Scan for the cell matching the given text and deliver its [x, y] coordinate at center. 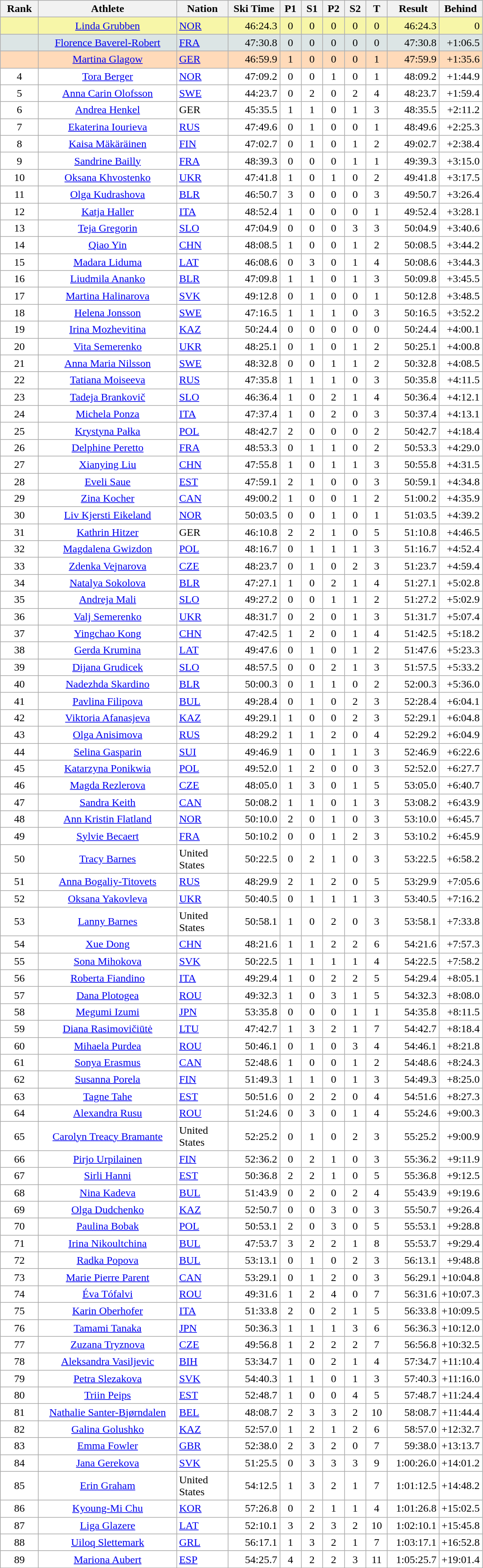
52:00.3 [413, 684]
1:03:17.1 [413, 1542]
+3:45.5 [461, 279]
Rank [20, 9]
Dijana Grudicek [107, 667]
50:08.2 [254, 802]
50:12.8 [413, 296]
56:13.1 [413, 1260]
+10:32.5 [461, 1345]
+3:44.3 [461, 262]
+11:24.4 [461, 1395]
+8:18.4 [461, 1029]
48:32.8 [254, 363]
55:36.8 [413, 1176]
+4:34.8 [461, 481]
67 [20, 1176]
85 [20, 1486]
Liga Glazere [107, 1525]
77 [20, 1345]
+3:48.5 [461, 296]
Sonya Erasmus [107, 1063]
+6:43.9 [461, 802]
Nadezhda Skardino [107, 684]
Madara Liduma [107, 262]
49:39.3 [413, 161]
+6:04.1 [461, 701]
Qiao Yin [107, 245]
GBR [202, 1446]
Karin Oberhofer [107, 1311]
55:43.9 [413, 1193]
Zuzana Tryznova [107, 1345]
+9:48.8 [461, 1260]
Sirli Hanni [107, 1176]
Olga Dudchenko [107, 1210]
50:40.5 [254, 899]
59:38.0 [413, 1446]
Tamami Tanaka [107, 1328]
47:16.5 [254, 313]
+1:35.6 [461, 59]
59 [20, 1029]
+11:10.4 [461, 1362]
36 [20, 617]
64 [20, 1113]
Liv Kjersti Eikeland [107, 515]
+2:25.3 [461, 127]
52:29.1 [413, 718]
74 [20, 1294]
Result [413, 9]
50:53.1 [254, 1226]
56:29.1 [413, 1277]
46:08.6 [254, 262]
Athlete [107, 9]
+1:06.5 [461, 43]
42 [20, 718]
24 [20, 414]
54:25.7 [254, 1559]
66 [20, 1159]
49:46.9 [254, 752]
28 [20, 481]
47:02.7 [254, 144]
53:10.0 [413, 819]
Anna Maria Nilsson [107, 363]
60 [20, 1045]
Xianying Liu [107, 464]
50:00.3 [254, 684]
18 [20, 313]
Magda Rezlerova [107, 786]
72 [20, 1260]
Eveli Saue [107, 481]
84 [20, 1463]
47:37.4 [254, 414]
48:25.1 [254, 346]
Tatiana Moiseeva [107, 380]
56:17.1 [254, 1542]
48:31.7 [254, 617]
+8:11.5 [461, 1012]
69 [20, 1210]
39 [20, 667]
54:42.7 [413, 1029]
+9:11.9 [461, 1159]
19 [20, 330]
Lanny Barnes [107, 922]
+2:38.4 [461, 144]
Dana Plotogea [107, 995]
+4:11.5 [461, 380]
51:00.2 [413, 499]
49:32.3 [254, 995]
52:48.6 [254, 1063]
Delphine Peretto [107, 448]
87 [20, 1525]
Nathalie Santer-Bjørndalen [107, 1412]
53:34.7 [254, 1362]
50:32.8 [413, 363]
+4:52.4 [461, 549]
51 [20, 882]
47:41.8 [254, 177]
68 [20, 1193]
Nation [202, 9]
+6:45.9 [461, 836]
Oksana Yakovleva [107, 899]
53 [20, 922]
55 [20, 961]
54:40.3 [254, 1379]
49:12.8 [254, 296]
Triin Peips [107, 1395]
+3:17.5 [461, 177]
48:08.7 [254, 1412]
SUI [202, 752]
53:10.2 [413, 836]
47:55.8 [254, 464]
48 [20, 819]
55:50.7 [413, 1210]
58:08.7 [413, 1412]
54:51.6 [413, 1096]
Gerda Krumina [107, 650]
+11:44.4 [461, 1412]
57:26.8 [254, 1509]
Linda Grubben [107, 26]
48:09.2 [413, 76]
Sandrine Bailly [107, 161]
49:50.7 [413, 194]
Carolyn Treacy Bramante [107, 1136]
83 [20, 1446]
Roberta Fiandino [107, 978]
52:25.2 [254, 1136]
+8:21.8 [461, 1045]
23 [20, 397]
Erin Graham [107, 1486]
48:21.6 [254, 944]
+9:28.8 [461, 1226]
71 [20, 1243]
Vita Semerenko [107, 346]
S2 [355, 9]
53:35.8 [254, 1012]
+4:29.0 [461, 448]
50:55.8 [413, 464]
53:40.5 [413, 899]
58 [20, 1012]
Teja Gregorin [107, 228]
46:36.4 [254, 397]
50:10.2 [254, 836]
+3:28.1 [461, 212]
49:56.8 [254, 1345]
+8:25.0 [461, 1080]
+2:11.2 [461, 110]
+10:09.5 [461, 1311]
48:52.4 [254, 212]
+4:00.1 [461, 330]
61 [20, 1063]
Michela Ponza [107, 414]
Ann Kristin Flatland [107, 819]
49:27.2 [254, 600]
Tracy Barnes [107, 859]
Diana Rasimovičiūtė [107, 1029]
25 [20, 431]
53:22.5 [413, 859]
+3:44.2 [461, 245]
S1 [313, 9]
Tora Berger [107, 76]
Anna Carin Olofsson [107, 93]
49:28.4 [254, 701]
Viktoria Afanasjeva [107, 718]
49:41.8 [413, 177]
+10:04.8 [461, 1277]
51:03.5 [413, 515]
+4:08.5 [461, 363]
26 [20, 448]
51:31.7 [413, 617]
17 [20, 296]
50:08.6 [413, 262]
65 [20, 1136]
51:33.8 [254, 1311]
Tadeja Brankovič [107, 397]
50:36.3 [254, 1328]
Andreja Mali [107, 600]
+6:58.2 [461, 859]
50:04.9 [413, 228]
Irina Nikoultchina [107, 1243]
49:47.6 [254, 650]
52:52.0 [413, 769]
+7:05.6 [461, 882]
+1:44.9 [461, 76]
48:35.5 [413, 110]
Uiloq Slettemark [107, 1542]
37 [20, 633]
48:39.3 [254, 161]
48:05.0 [254, 786]
Petra Slezakova [107, 1379]
52:29.2 [413, 735]
58:57.0 [413, 1429]
+6:27.7 [461, 769]
+5:02.8 [461, 583]
+12:32.7 [461, 1429]
51:42.5 [413, 633]
55:24.6 [413, 1113]
Olga Kudrashova [107, 194]
48:42.7 [254, 431]
57:48.7 [413, 1395]
+4:00.8 [461, 346]
50:51.6 [254, 1096]
55:53.7 [413, 1243]
Pirjo Urpilainen [107, 1159]
T [376, 9]
Martina Glagow [107, 59]
Anna Bogaliy-Titovets [107, 882]
47:59.9 [413, 59]
+8:05.1 [461, 978]
35 [20, 600]
55:25.2 [413, 1136]
1:01:12.5 [413, 1486]
79 [20, 1379]
16 [20, 279]
Natalya Sokolova [107, 583]
+4:39.2 [461, 515]
50:03.5 [254, 515]
52:36.2 [254, 1159]
50:16.5 [413, 313]
Martina Halinarova [107, 296]
Helena Jonsson [107, 313]
47 [20, 802]
Paulina Bobak [107, 1226]
52:50.7 [254, 1210]
86 [20, 1509]
Yingchao Kong [107, 633]
49:29.1 [254, 718]
Kathrin Hitzer [107, 532]
50:08.5 [413, 245]
+5:36.0 [461, 684]
63 [20, 1096]
54:46.1 [413, 1045]
+10:12.0 [461, 1328]
Nina Kadeva [107, 1193]
47:04.9 [254, 228]
+3:26.4 [461, 194]
54:21.6 [413, 944]
54:22.5 [413, 961]
+3:15.0 [461, 161]
38 [20, 650]
+3:52.2 [461, 313]
51:25.5 [254, 1463]
53:29.9 [413, 882]
57 [20, 995]
+9:00.9 [461, 1136]
54:48.6 [413, 1063]
51:10.8 [413, 532]
52:38.0 [254, 1446]
53:58.1 [413, 922]
54 [20, 944]
80 [20, 1395]
+9:26.4 [461, 1210]
56:36.3 [413, 1328]
Kyoung-Mi Chu [107, 1509]
+8:08.0 [461, 995]
+5:02.9 [461, 600]
48:29.9 [254, 882]
48:08.5 [254, 245]
Pavlina Filipova [107, 701]
Sandra Keith [107, 802]
+4:31.5 [461, 464]
Sona Mihokova [107, 961]
50:58.1 [254, 922]
+8:27.3 [461, 1096]
+16:52.8 [461, 1542]
81 [20, 1412]
P1 [290, 9]
Katarzyna Ponikwia [107, 769]
Zina Kocher [107, 499]
Susanna Porela [107, 1080]
Behind [461, 9]
KOR [202, 1509]
53:29.1 [254, 1277]
50:46.1 [254, 1045]
Andrea Henkel [107, 110]
46 [20, 786]
44 [20, 752]
53:08.2 [413, 802]
53:05.0 [413, 786]
+1:59.4 [461, 93]
51:16.7 [413, 549]
BEL [202, 1412]
+3:40.6 [461, 228]
Radka Popova [107, 1260]
55:36.2 [413, 1159]
+14:48.2 [461, 1486]
32 [20, 549]
57:34.7 [413, 1362]
+6:22.6 [461, 752]
+6:04.8 [461, 718]
62 [20, 1080]
82 [20, 1429]
14 [20, 245]
51:27.2 [413, 600]
Éva Tófalvi [107, 1294]
34 [20, 583]
+15:45.8 [461, 1525]
P2 [334, 9]
Mariona Aubert [107, 1559]
Jana Gerekova [107, 1463]
48:29.2 [254, 735]
49:29.4 [254, 978]
56:33.8 [413, 1311]
52 [20, 899]
50:36.4 [413, 397]
Magdalena Gwizdon [107, 549]
46:10.8 [254, 532]
47:59.1 [254, 481]
89 [20, 1559]
Kaisa Mäkäräinen [107, 144]
51:57.5 [413, 667]
70 [20, 1226]
BIH [202, 1362]
ESP [202, 1559]
+9:12.5 [461, 1176]
Xue Dong [107, 944]
22 [20, 380]
48:16.7 [254, 549]
76 [20, 1328]
Valj Semerenko [107, 617]
+5:33.2 [461, 667]
73 [20, 1277]
GRL [202, 1542]
Megumi Izumi [107, 1012]
Emma Fowler [107, 1446]
+6:45.7 [461, 819]
+15:02.5 [461, 1509]
21 [20, 363]
51:43.9 [254, 1193]
12 [20, 212]
52:10.1 [254, 1525]
+7:33.8 [461, 922]
50:10.0 [254, 819]
+7:58.2 [461, 961]
43 [20, 735]
75 [20, 1311]
47:27.1 [254, 583]
33 [20, 566]
50:37.4 [413, 414]
49:52.4 [413, 212]
88 [20, 1542]
+9:29.4 [461, 1243]
54:29.4 [413, 978]
Oksana Khvostenko [107, 177]
45 [20, 769]
31 [20, 532]
54:49.3 [413, 1080]
Marie Pierre Parent [107, 1277]
44:23.7 [254, 93]
Alexandra Rusu [107, 1113]
46:50.7 [254, 194]
54:35.8 [413, 1012]
1:00:26.0 [413, 1463]
48:49.6 [413, 127]
47:42.5 [254, 633]
Katja Haller [107, 212]
50:42.7 [413, 431]
+4:18.4 [461, 431]
Tagne Tahe [107, 1096]
15 [20, 262]
+8:24.3 [461, 1063]
+19:01.4 [461, 1559]
+9:00.3 [461, 1113]
47:09.8 [254, 279]
Sylvie Becaert [107, 836]
40 [20, 684]
29 [20, 499]
Ski Time [254, 9]
Liudmila Ananko [107, 279]
+5:23.3 [461, 650]
51:23.7 [413, 566]
49:31.6 [254, 1294]
+9:19.6 [461, 1193]
53:13.1 [254, 1260]
30 [20, 515]
+10:07.3 [461, 1294]
1:05:25.7 [413, 1559]
+5:18.2 [461, 633]
54:32.3 [413, 995]
48:53.3 [254, 448]
+5:07.4 [461, 617]
46:59.9 [254, 59]
49 [20, 836]
49:52.0 [254, 769]
49:00.2 [254, 499]
20 [20, 346]
13 [20, 228]
1:02:10.1 [413, 1525]
+6:40.7 [461, 786]
Florence Baverel-Robert [107, 43]
56:56.8 [413, 1345]
48:57.5 [254, 667]
50:53.3 [413, 448]
Irina Mozhevitina [107, 330]
47:42.7 [254, 1029]
57:40.3 [413, 1379]
Galina Golushko [107, 1429]
Aleksandra Vasiljevic [107, 1362]
50:59.1 [413, 481]
41 [20, 701]
47:53.7 [254, 1243]
LTU [202, 1029]
Zdenka Vejnarova [107, 566]
47:49.6 [254, 127]
52:46.9 [413, 752]
+4:59.4 [461, 566]
27 [20, 464]
+4:46.5 [461, 532]
+13:13.7 [461, 1446]
+6:04.9 [461, 735]
50:25.1 [413, 346]
52:48.7 [254, 1395]
+7:57.3 [461, 944]
Olga Anisimova [107, 735]
+4:13.1 [461, 414]
+4:12.1 [461, 397]
51:49.3 [254, 1080]
Ekaterina Iourieva [107, 127]
+4:35.9 [461, 499]
Krystyna Pałka [107, 431]
+11:16.0 [461, 1379]
78 [20, 1362]
Selina Gasparin [107, 752]
50:35.8 [413, 380]
+7:16.2 [461, 899]
47:09.2 [254, 76]
52:57.0 [254, 1429]
45:35.5 [254, 110]
Mihaela Purdea [107, 1045]
+14:01.2 [461, 1463]
51:24.6 [254, 1113]
56:31.6 [413, 1294]
50:36.8 [254, 1176]
51:47.6 [413, 650]
49:02.7 [413, 144]
1:01:26.8 [413, 1509]
51:27.1 [413, 583]
50:09.8 [413, 279]
47:35.8 [254, 380]
55:53.1 [413, 1226]
50 [20, 859]
56 [20, 978]
52:28.4 [413, 701]
54:12.5 [254, 1486]
